Output the [X, Y] coordinate of the center of the cell containing the given text.  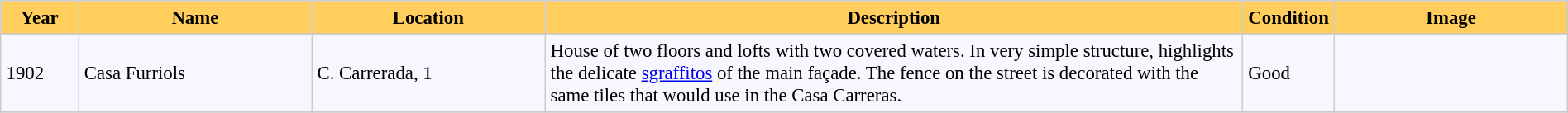
Condition [1288, 17]
Image [1451, 17]
C. Carrerada, 1 [428, 73]
Location [428, 17]
Year [40, 17]
Description [894, 17]
Name [195, 17]
Good [1288, 73]
1902 [40, 73]
Casa Furriols [195, 73]
